Identify which cell holds the provided text, then report its (x, y) central coordinate. 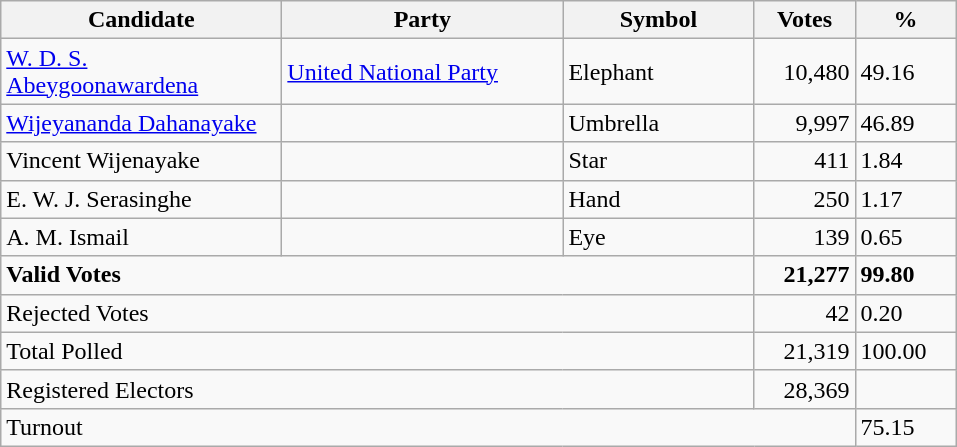
Elephant (658, 72)
Star (658, 161)
Symbol (658, 20)
21,319 (804, 351)
411 (804, 161)
10,480 (804, 72)
Wijeyananda Dahanayake (142, 123)
0.65 (906, 237)
100.00 (906, 351)
% (906, 20)
E. W. J. Serasinghe (142, 199)
250 (804, 199)
1.17 (906, 199)
Votes (804, 20)
Turnout (428, 427)
46.89 (906, 123)
49.16 (906, 72)
Candidate (142, 20)
99.80 (906, 275)
Party (422, 20)
Umbrella (658, 123)
United National Party (422, 72)
Vincent Wijenayake (142, 161)
Total Polled (378, 351)
Valid Votes (378, 275)
21,277 (804, 275)
75.15 (906, 427)
0.20 (906, 313)
1.84 (906, 161)
9,997 (804, 123)
Hand (658, 199)
28,369 (804, 389)
Rejected Votes (378, 313)
A. M. Ismail (142, 237)
Eye (658, 237)
W. D. S. Abeygoonawardena (142, 72)
139 (804, 237)
42 (804, 313)
Registered Electors (378, 389)
